Detect which cell encompasses the target text, then output its [X, Y] center coordinate. 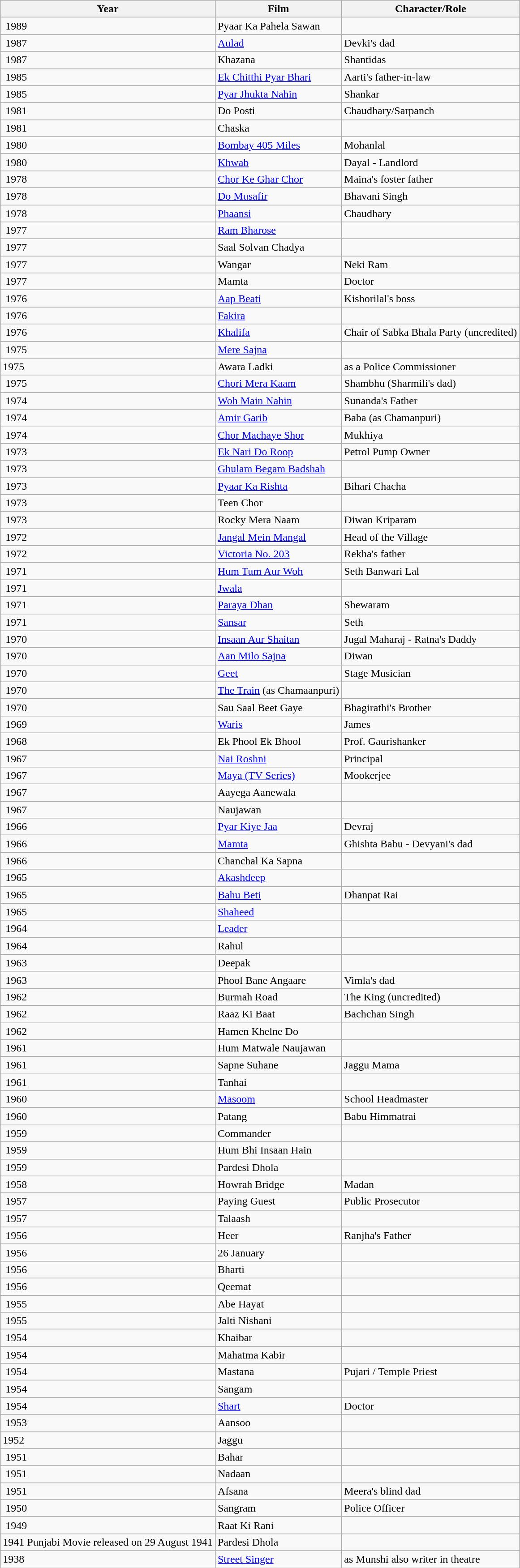
Rahul [278, 946]
Character/Role [431, 9]
Talaash [278, 1218]
Pyar Jhukta Nahin [278, 94]
Devki's dad [431, 43]
Howrah Bridge [278, 1184]
Maya (TV Series) [278, 776]
Hum Bhi Insaan Hain [278, 1150]
Deepak [278, 963]
Prof. Gaurishanker [431, 741]
Ek Chitthi Pyar Bhari [278, 77]
Abe Hayat [278, 1304]
Naujawan [278, 810]
Mastana [278, 1372]
School Headmaster [431, 1099]
Head of the Village [431, 537]
Shambhu (Sharmili's dad) [431, 384]
Teen Chor [278, 503]
Shewaram [431, 605]
Tanhai [278, 1082]
1953 [108, 1423]
Sunanda's Father [431, 401]
Shaheed [278, 912]
Madan [431, 1184]
Fakira [278, 316]
Aulad [278, 43]
Kishorilal's boss [431, 299]
as a Police Commissioner [431, 367]
Principal [431, 759]
Masoom [278, 1099]
Paying Guest [278, 1201]
Baba (as Chamanpuri) [431, 418]
Sangram [278, 1508]
Khwab [278, 162]
Hum Matwale Naujawan [278, 1048]
Bhavani Singh [431, 196]
Aansoo [278, 1423]
Mukhiya [431, 435]
Afsana [278, 1491]
Heer [278, 1235]
Waris [278, 724]
Shankar [431, 94]
Ranjha's Father [431, 1235]
Diwan Kriparam [431, 520]
1949 [108, 1525]
Police Officer [431, 1508]
Rekha's father [431, 554]
Devraj [431, 827]
Vimla's dad [431, 980]
Maina's foster father [431, 179]
Dhanpat Rai [431, 895]
Phaansi [278, 214]
Sangam [278, 1389]
Jaggu [278, 1440]
Chor Ke Ghar Chor [278, 179]
Jangal Mein Mangal [278, 537]
Hum Tum Aur Woh [278, 571]
Awara Ladki [278, 367]
Nai Roshni [278, 759]
1968 [108, 741]
Ghulam Begam Badshah [278, 469]
Bahu Beti [278, 895]
Neki Ram [431, 265]
Pyar Kiye Jaa [278, 827]
Jwala [278, 588]
Mohanlal [431, 145]
Akashdeep [278, 878]
Raat Ki Rani [278, 1525]
Woh Main Nahin [278, 401]
Khalifa [278, 333]
Ek Phool Ek Bhool [278, 741]
Year [108, 9]
Chaudhary/Sarpanch [431, 111]
Bachchan Singh [431, 1014]
Aayega Aanewala [278, 793]
Raaz Ki Baat [278, 1014]
Bombay 405 Miles [278, 145]
as Munshi also writer in theatre [431, 1559]
Chaudhary [431, 214]
Burmah Road [278, 997]
The King (uncredited) [431, 997]
Hamen Khelne Do [278, 1031]
1989 [108, 26]
Mookerjee [431, 776]
Mahatma Kabir [278, 1355]
Petrol Pump Owner [431, 452]
Victoria No. 203 [278, 554]
Jugal Maharaj - Ratna's Daddy [431, 639]
Seth Banwari Lal [431, 571]
Pyaar Ka Pahela Sawan [278, 26]
Aap Beati [278, 299]
Aan Milo Sajna [278, 656]
Saal Solvan Chadya [278, 248]
Sansar [278, 622]
Pyaar Ka Rishta [278, 486]
Geet [278, 673]
26 January [278, 1252]
Chori Mera Kaam [278, 384]
Khazana [278, 60]
Dayal - Landlord [431, 162]
Bhagirathi's Brother [431, 707]
Jalti Nishani [278, 1321]
The Train (as Chamaanpuri) [278, 690]
1952 [108, 1440]
Jaggu Mama [431, 1065]
Bihari Chacha [431, 486]
1938 [108, 1559]
Paraya Dhan [278, 605]
Chaska [278, 128]
Amir Garib [278, 418]
Bharti [278, 1269]
James [431, 724]
Film [278, 9]
Sapne Suhane [278, 1065]
Patang [278, 1116]
Khaibar [278, 1338]
1958 [108, 1184]
Chair of Sabka Bhala Party (uncredited) [431, 333]
Public Prosecutor [431, 1201]
Insaan Aur Shaitan [278, 639]
Shantidas [431, 60]
Do Musafir [278, 196]
Shart [278, 1406]
Chor Machaye Shor [278, 435]
1941 Punjabi Movie released on 29 August 1941 [108, 1542]
Ram Bharose [278, 231]
Commander [278, 1133]
Wangar [278, 265]
Leader [278, 929]
Nadaan [278, 1474]
Street Singer [278, 1559]
Meera's blind dad [431, 1491]
Diwan [431, 656]
Aarti's father-in-law [431, 77]
Ek Nari Do Roop [278, 452]
Phool Bane Angaare [278, 980]
Bahar [278, 1457]
Do Posti [278, 111]
Pujari / Temple Priest [431, 1372]
Qeemat [278, 1286]
Sau Saal Beet Gaye [278, 707]
1950 [108, 1508]
1969 [108, 724]
Mere Sajna [278, 350]
Rocky Mera Naam [278, 520]
Ghishta Babu - Devyani's dad [431, 844]
Babu Himmatrai [431, 1116]
Seth [431, 622]
Stage Musician [431, 673]
Chanchal Ka Sapna [278, 861]
